Search for the cell housing the specified text and yield its (X, Y) center coordinate. 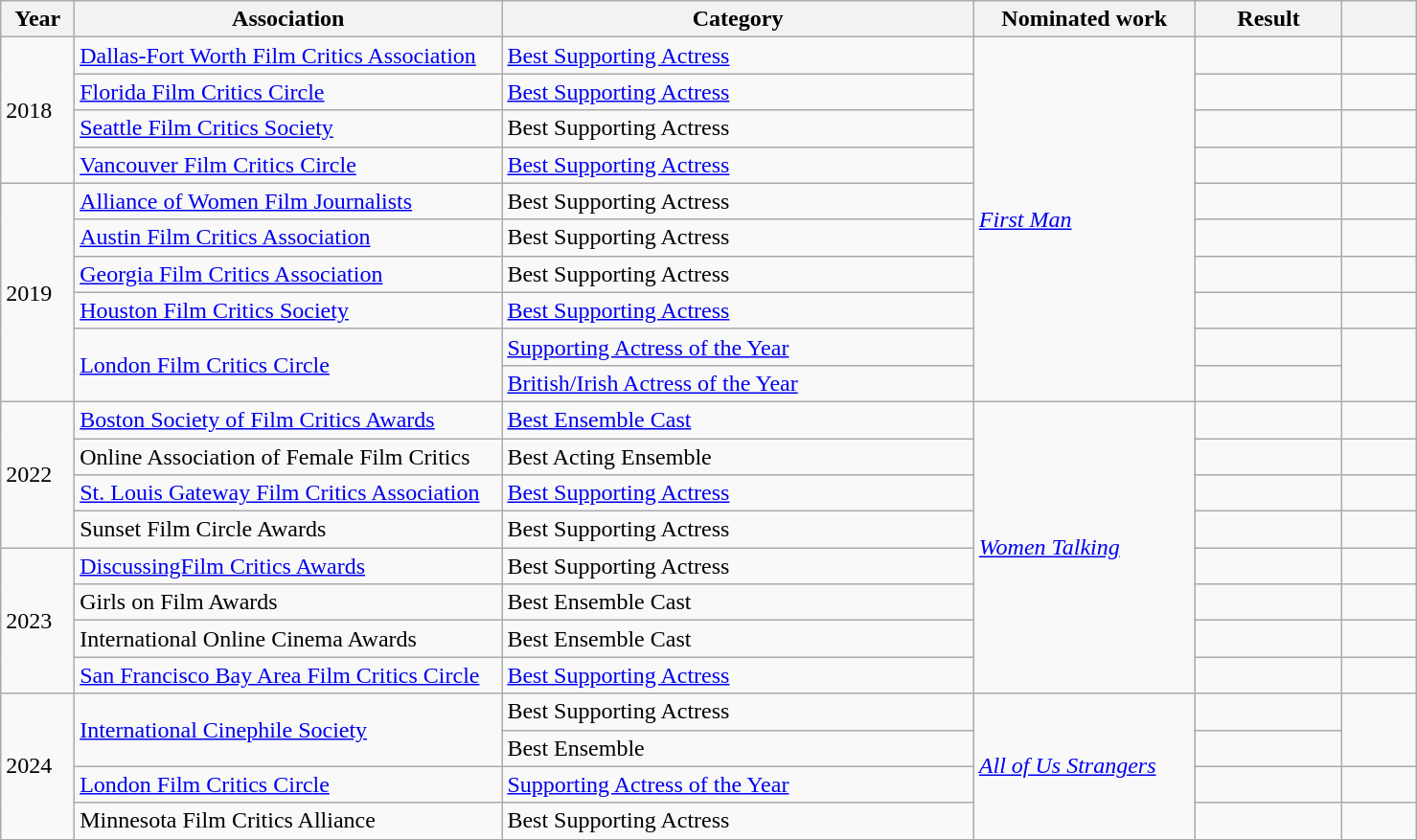
Boston Society of Film Critics Awards (288, 420)
All of Us Strangers (1085, 766)
British/Irish Actress of the Year (738, 383)
2018 (38, 110)
2019 (38, 292)
Nominated work (1085, 19)
Result (1268, 19)
Dallas-Fort Worth Film Critics Association (288, 56)
2024 (38, 766)
Austin Film Critics Association (288, 238)
First Man (1085, 220)
Georgia Film Critics Association (288, 274)
International Online Cinema Awards (288, 639)
2022 (38, 474)
Vancouver Film Critics Circle (288, 165)
St. Louis Gateway Film Critics Association (288, 493)
Sunset Film Circle Awards (288, 530)
Year (38, 19)
Women Talking (1085, 547)
2023 (38, 621)
San Francisco Bay Area Film Critics Circle (288, 675)
Florida Film Critics Circle (288, 92)
Girls on Film Awards (288, 602)
Association (288, 19)
Best Acting Ensemble (738, 457)
Minnesota Film Critics Alliance (288, 821)
International Cinephile Society (288, 730)
DiscussingFilm Critics Awards (288, 566)
Best Ensemble (738, 748)
Online Association of Female Film Critics (288, 457)
Houston Film Critics Society (288, 310)
Seattle Film Critics Society (288, 128)
Category (738, 19)
Alliance of Women Film Journalists (288, 201)
